Output the (x, y) coordinate of the center of the cell containing the given text.  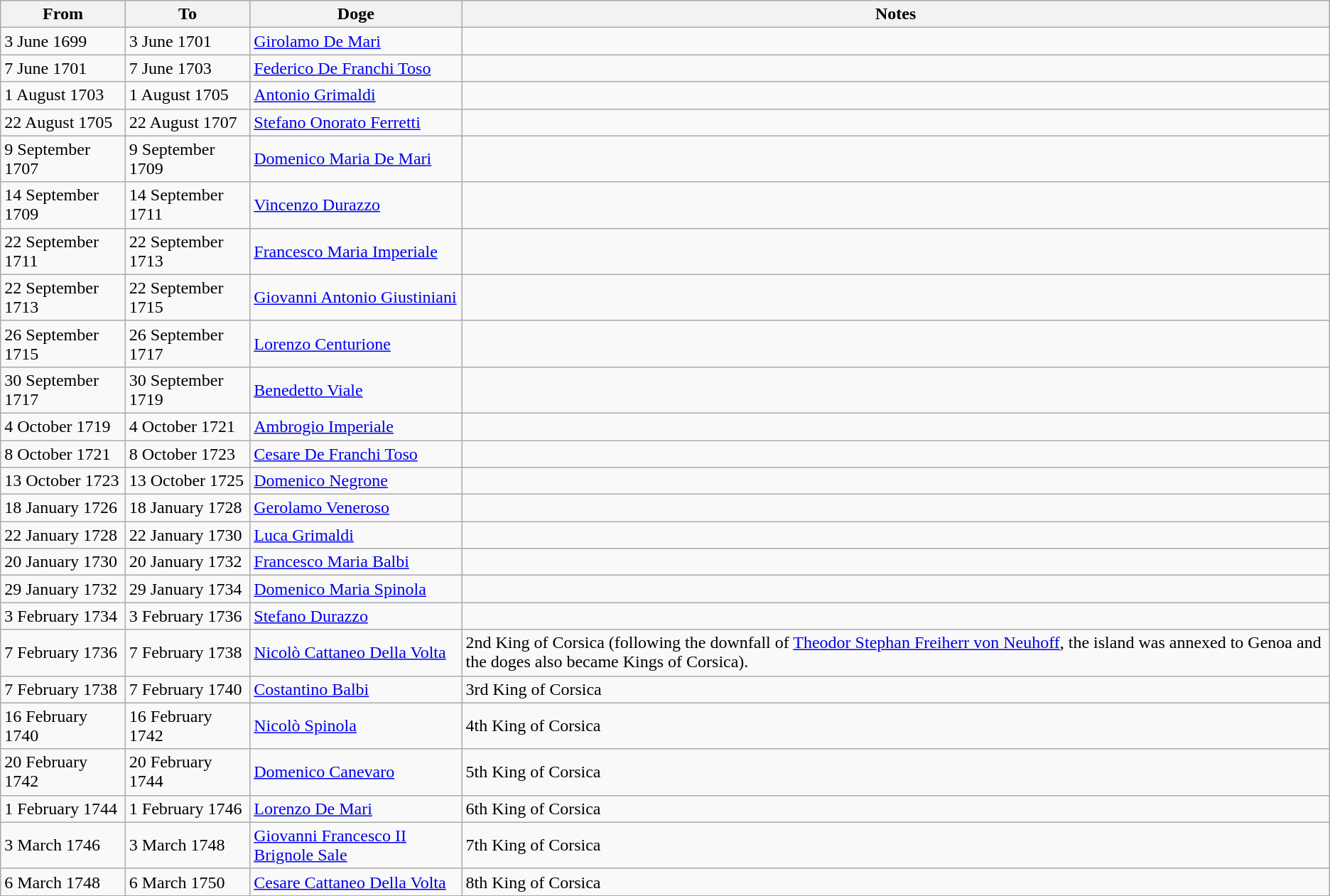
Notes (895, 14)
22 August 1707 (188, 122)
Stefano Durazzo (356, 616)
Domenico Maria Spinola (356, 589)
Francesco Maria Balbi (356, 562)
Costantino Balbi (356, 689)
1 August 1705 (188, 95)
Federico De Franchi Toso (356, 68)
22 September 1711 (63, 252)
18 January 1726 (63, 508)
3 June 1699 (63, 41)
Giovanni Francesco II Brignole Sale (356, 846)
4 October 1719 (63, 426)
Cesare De Franchi Toso (356, 454)
3 February 1734 (63, 616)
20 January 1732 (188, 562)
3 February 1736 (188, 616)
Vincenzo Durazzo (356, 205)
To (188, 14)
4th King of Corsica (895, 726)
7 February 1736 (63, 652)
9 September 1707 (63, 159)
14 September 1711 (188, 205)
18 January 1728 (188, 508)
16 February 1742 (188, 726)
Lorenzo De Mari (356, 809)
30 September 1719 (188, 389)
22 January 1730 (188, 535)
Benedetto Viale (356, 389)
4 October 1721 (188, 426)
7 June 1701 (63, 68)
3 March 1746 (63, 846)
1 August 1703 (63, 95)
Antonio Grimaldi (356, 95)
Cesare Cattaneo Della Volta (356, 882)
7 February 1740 (188, 689)
Domenico Canevaro (356, 772)
22 August 1705 (63, 122)
22 September 1715 (188, 297)
29 January 1734 (188, 589)
20 February 1744 (188, 772)
6 March 1750 (188, 882)
8th King of Corsica (895, 882)
9 September 1709 (188, 159)
1 February 1744 (63, 809)
8 October 1721 (63, 454)
20 February 1742 (63, 772)
Lorenzo Centurione (356, 344)
13 October 1723 (63, 481)
29 January 1732 (63, 589)
30 September 1717 (63, 389)
26 September 1717 (188, 344)
Gerolamo Veneroso (356, 508)
Ambrogio Imperiale (356, 426)
Luca Grimaldi (356, 535)
20 January 1730 (63, 562)
22 January 1728 (63, 535)
Stefano Onorato Ferretti (356, 122)
6th King of Corsica (895, 809)
Domenico Negrone (356, 481)
From (63, 14)
26 September 1715 (63, 344)
13 October 1725 (188, 481)
16 February 1740 (63, 726)
7 June 1703 (188, 68)
Giovanni Antonio Giustiniani (356, 297)
3 March 1748 (188, 846)
Domenico Maria De Mari (356, 159)
8 October 1723 (188, 454)
3 June 1701 (188, 41)
5th King of Corsica (895, 772)
Girolamo De Mari (356, 41)
14 September 1709 (63, 205)
1 February 1746 (188, 809)
3rd King of Corsica (895, 689)
Doge (356, 14)
Francesco Maria Imperiale (356, 252)
7th King of Corsica (895, 846)
6 March 1748 (63, 882)
Nicolò Spinola (356, 726)
Nicolò Cattaneo Della Volta (356, 652)
